Search for the cell housing the specified text and yield its [X, Y] center coordinate. 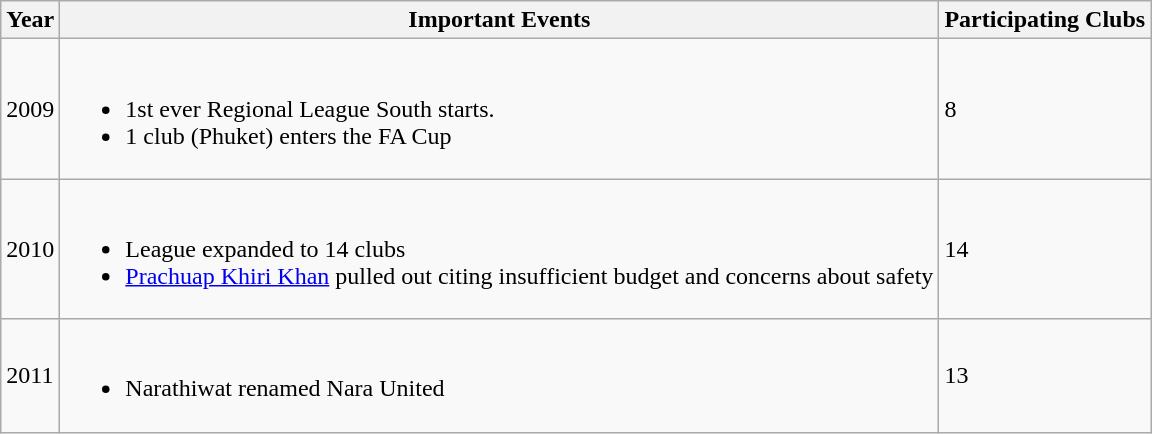
Narathiwat renamed Nara United [500, 376]
Important Events [500, 20]
1st ever Regional League South starts.1 club (Phuket) enters the FA Cup [500, 109]
2009 [30, 109]
Year [30, 20]
2011 [30, 376]
13 [1045, 376]
Participating Clubs [1045, 20]
2010 [30, 249]
14 [1045, 249]
8 [1045, 109]
League expanded to 14 clubsPrachuap Khiri Khan pulled out citing insufficient budget and concerns about safety [500, 249]
